From the cell containing the given text, extract its center point as [X, Y] coordinate. 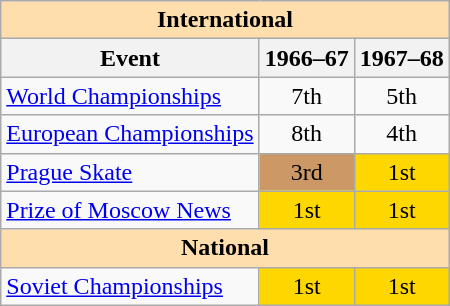
1966–67 [306, 58]
1967–68 [402, 58]
8th [306, 134]
International [225, 20]
Soviet Championships [130, 286]
Event [130, 58]
Prague Skate [130, 172]
5th [402, 96]
7th [306, 96]
European Championships [130, 134]
National [225, 248]
4th [402, 134]
3rd [306, 172]
Prize of Moscow News [130, 210]
World Championships [130, 96]
